Locate the cell with the specified text and output its (x, y) center coordinate. 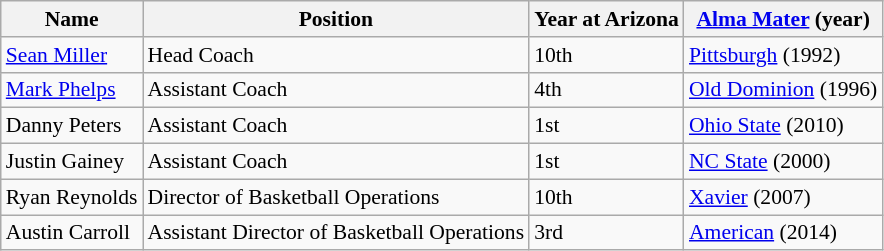
Pittsburgh (1992) (783, 55)
Old Dominion (1996) (783, 90)
Sean Miller (72, 55)
Justin Gainey (72, 162)
Position (336, 19)
Mark Phelps (72, 90)
4th (606, 90)
NC State (2000) (783, 162)
Alma Mater (year) (783, 19)
Xavier (2007) (783, 197)
Danny Peters (72, 126)
Ryan Reynolds (72, 197)
Assistant Director of Basketball Operations (336, 233)
Ohio State (2010) (783, 126)
Name (72, 19)
American (2014) (783, 233)
Head Coach (336, 55)
Director of Basketball Operations (336, 197)
Austin Carroll (72, 233)
3rd (606, 233)
Year at Arizona (606, 19)
